Pinpoint the cell where the given text exists, returning its (x, y) midpoint coordinate. 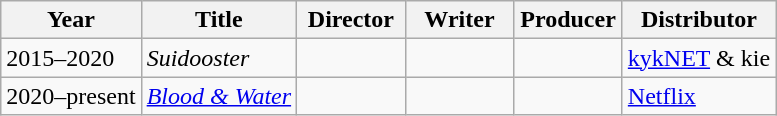
2020–present (71, 96)
2015–2020 (71, 58)
Suidooster (219, 58)
Distributor (698, 20)
Year (71, 20)
Netflix (698, 96)
Title (219, 20)
Blood & Water (219, 96)
Writer (460, 20)
Producer (568, 20)
kykNET & kie (698, 58)
Director (352, 20)
